Determine the [X, Y] coordinate at the center of the cell enclosing the given text.  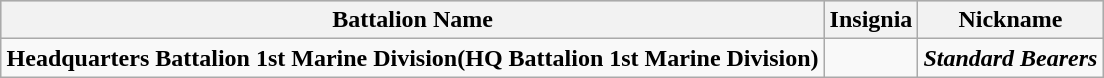
Standard Bearers [1010, 58]
Insignia [871, 20]
Headquarters Battalion 1st Marine Division(HQ Battalion 1st Marine Division) [412, 58]
Battalion Name [412, 20]
Nickname [1010, 20]
